Identify which cell holds the provided text, then report its (x, y) central coordinate. 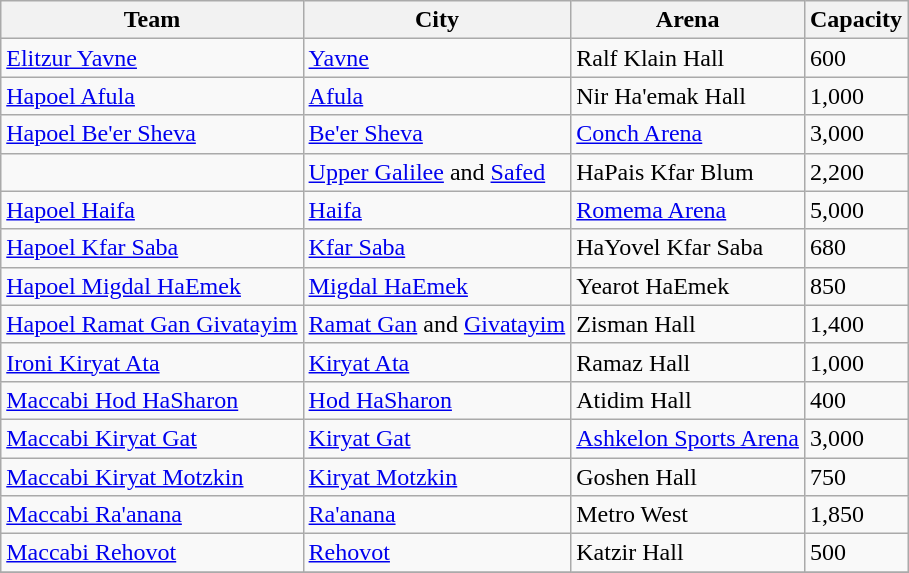
Nir Ha'emak Hall (688, 96)
Maccabi Rehovot (152, 553)
Arena (688, 20)
Hapoel Kfar Saba (152, 248)
Haifa (437, 210)
HaPais Kfar Blum (688, 172)
750 (856, 477)
Kfar Saba (437, 248)
Atidim Hall (688, 400)
Yearot HaEmek (688, 286)
680 (856, 248)
Hapoel Be'er Sheva (152, 134)
Be'er Sheva (437, 134)
Kiryat Gat (437, 438)
Maccabi Kiryat Gat (152, 438)
Zisman Hall (688, 324)
Katzir Hall (688, 553)
Ralf Klain Hall (688, 58)
5,000 (856, 210)
2,200 (856, 172)
Kiryat Motzkin (437, 477)
Capacity (856, 20)
Hapoel Migdal HaEmek (152, 286)
Afula (437, 96)
500 (856, 553)
Ra'anana (437, 515)
City (437, 20)
1,850 (856, 515)
1,400 (856, 324)
Team (152, 20)
Hapoel Haifa (152, 210)
Romema Arena (688, 210)
Hapoel Afula (152, 96)
600 (856, 58)
Maccabi Hod HaSharon (152, 400)
Ashkelon Sports Arena (688, 438)
Conch Arena (688, 134)
HaYovel Kfar Saba (688, 248)
Ironi Kiryat Ata (152, 362)
Migdal HaEmek (437, 286)
Yavne (437, 58)
Metro West (688, 515)
Upper Galilee and Safed (437, 172)
Hapoel Ramat Gan Givatayim (152, 324)
850 (856, 286)
Ramat Gan and Givatayim (437, 324)
400 (856, 400)
Elitzur Yavne (152, 58)
Goshen Hall (688, 477)
Kiryat Ata (437, 362)
Maccabi Kiryat Motzkin (152, 477)
Ramaz Hall (688, 362)
Hod HaSharon (437, 400)
Rehovot (437, 553)
Maccabi Ra'anana (152, 515)
